Find where the given text appears and provide that cell's center as (x, y) coordinate. 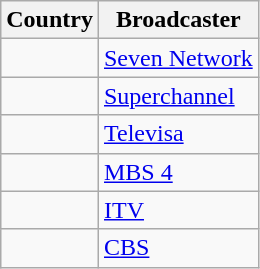
Country (50, 20)
ITV (178, 210)
Seven Network (178, 58)
Superchannel (178, 96)
MBS 4 (178, 172)
Televisa (178, 134)
Broadcaster (178, 20)
CBS (178, 248)
